Extract the [x, y] coordinate from the center of the cell holding the provided text.  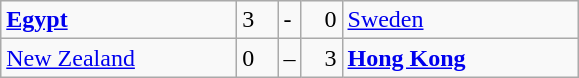
– [290, 58]
Sweden [460, 20]
Hong Kong [460, 58]
New Zealand [119, 58]
Egypt [119, 20]
- [290, 20]
